For the text-containing cell, return its midpoint in (X, Y) coordinate format. 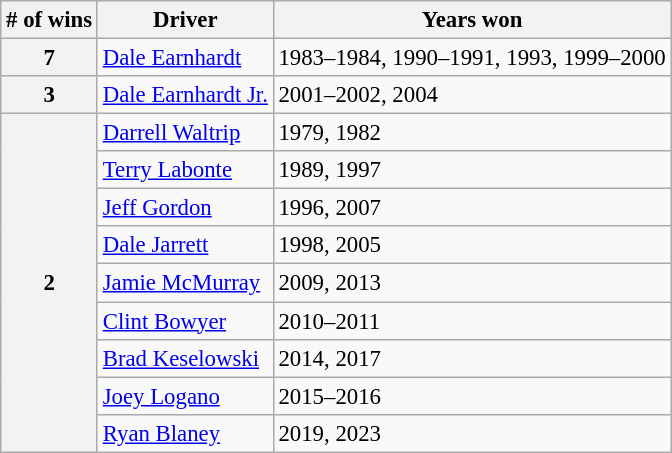
Driver (185, 20)
1996, 2007 (472, 208)
2019, 2023 (472, 433)
2001–2002, 2004 (472, 95)
7 (50, 58)
Jeff Gordon (185, 208)
1983–1984, 1990–1991, 1993, 1999–2000 (472, 58)
Years won (472, 20)
Jamie McMurray (185, 283)
1989, 1997 (472, 170)
Terry Labonte (185, 170)
Clint Bowyer (185, 321)
2014, 2017 (472, 358)
# of wins (50, 20)
2015–2016 (472, 396)
Dale Earnhardt (185, 58)
2009, 2013 (472, 283)
1979, 1982 (472, 133)
Ryan Blaney (185, 433)
1998, 2005 (472, 245)
2010–2011 (472, 321)
2 (50, 283)
Darrell Waltrip (185, 133)
Dale Earnhardt Jr. (185, 95)
Joey Logano (185, 396)
3 (50, 95)
Brad Keselowski (185, 358)
Dale Jarrett (185, 245)
